Detect which cell encompasses the target text, then output its [x, y] center coordinate. 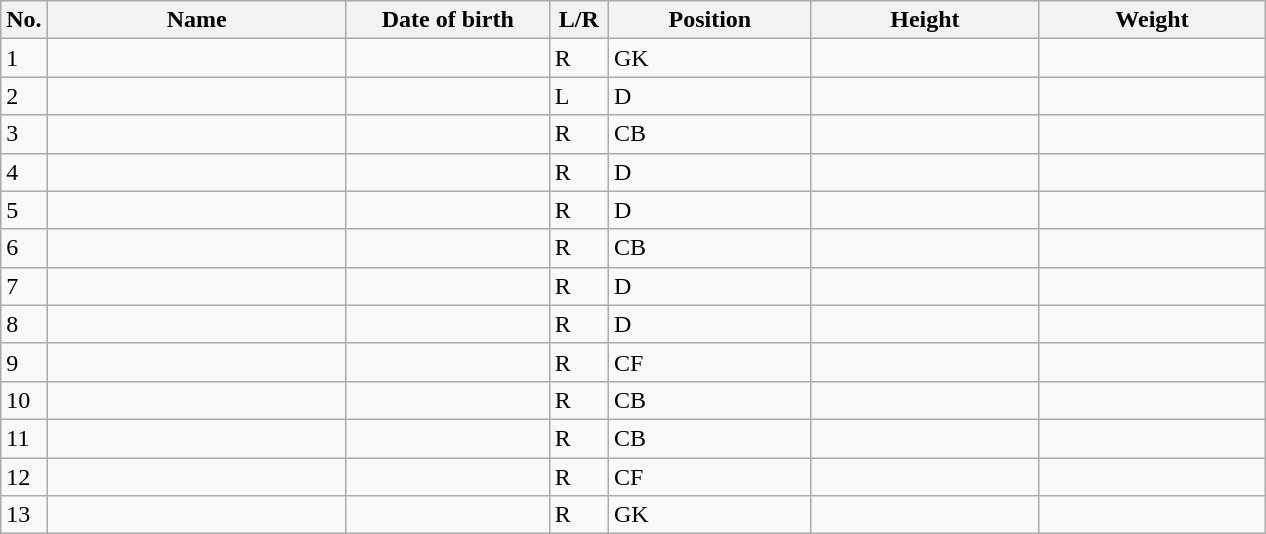
4 [24, 172]
13 [24, 515]
L/R [578, 20]
Position [710, 20]
Date of birth [448, 20]
Weight [1152, 20]
9 [24, 362]
5 [24, 210]
2 [24, 96]
1 [24, 58]
10 [24, 400]
No. [24, 20]
11 [24, 438]
12 [24, 477]
6 [24, 248]
Name [196, 20]
L [578, 96]
7 [24, 286]
8 [24, 324]
Height [924, 20]
3 [24, 134]
